Pinpoint the cell where the given text exists, returning its [x, y] midpoint coordinate. 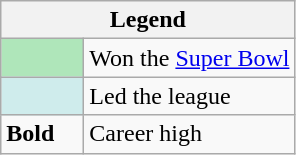
Bold [42, 134]
Led the league [190, 96]
Won the Super Bowl [190, 58]
Legend [148, 20]
Career high [190, 134]
